For the text-containing cell, return its midpoint in (X, Y) coordinate format. 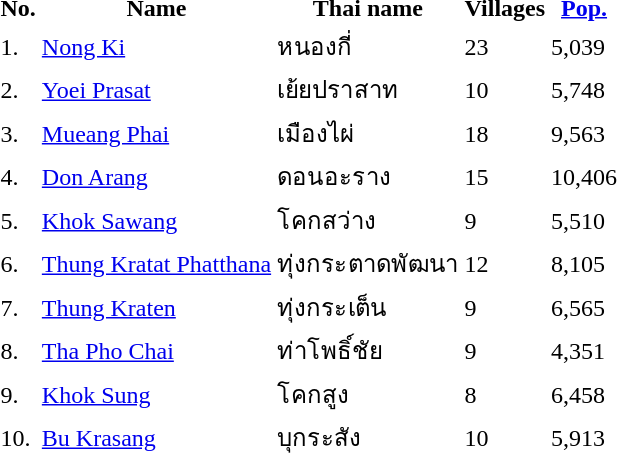
10 (504, 90)
8 (504, 394)
12 (504, 264)
Khok Sung (156, 394)
23 (504, 46)
ดอนอะราง (368, 176)
เมืองไผ่ (368, 133)
Don Arang (156, 176)
Thung Kratat Phatthana (156, 264)
โคกสูง (368, 394)
Khok Sawang (156, 220)
เย้ยปราสาท (368, 90)
โคกสว่าง (368, 220)
ทุ่งกระตาดพัฒนา (368, 264)
Mueang Phai (156, 133)
Tha Pho Chai (156, 350)
ท่าโพธิ์ชัย (368, 350)
Yoei Prasat (156, 90)
15 (504, 176)
Thung Kraten (156, 307)
18 (504, 133)
Nong Ki (156, 46)
ทุ่งกระเต็น (368, 307)
หนองกี่ (368, 46)
